Find where the given text appears and provide that cell's center as [X, Y] coordinate. 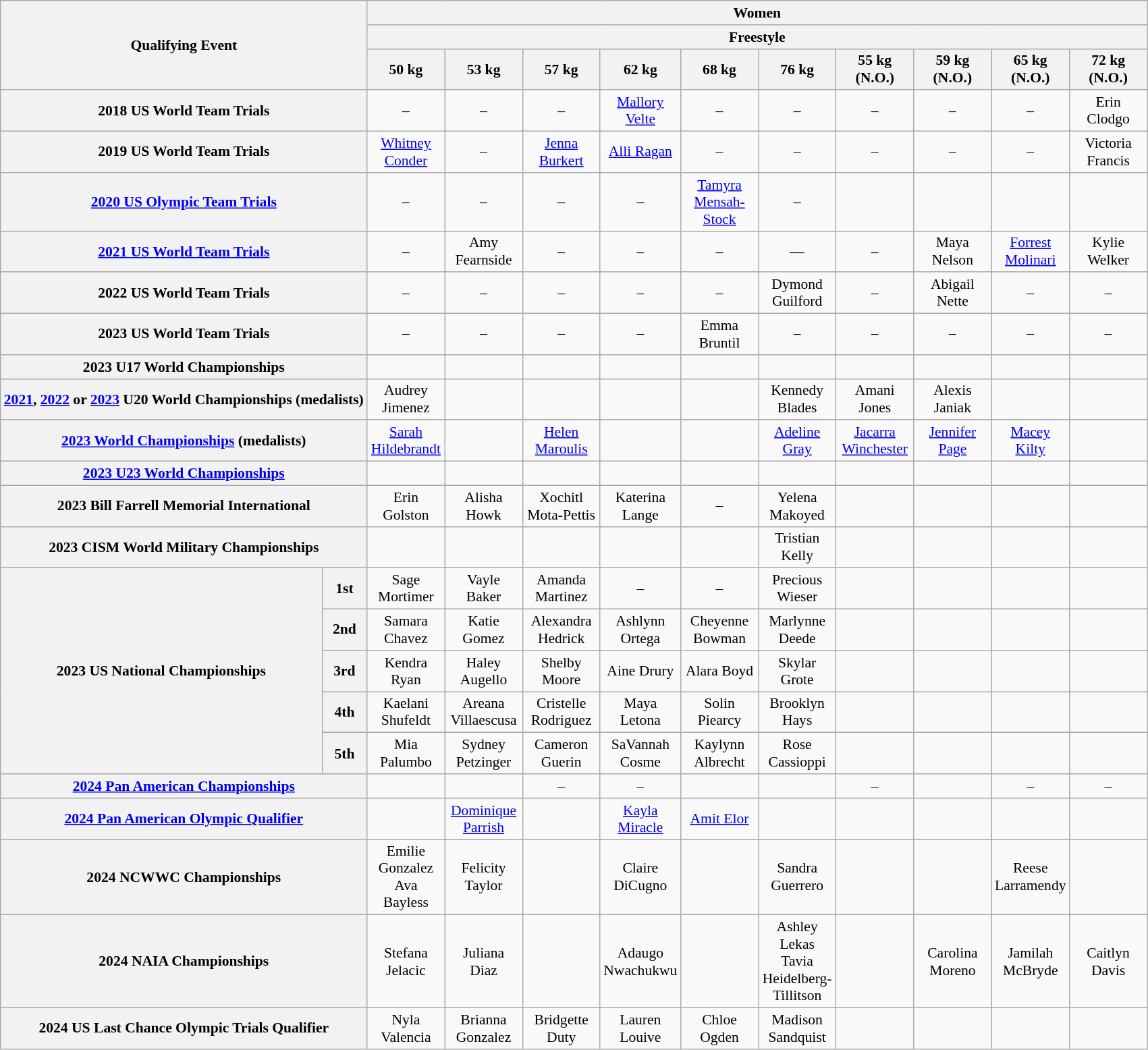
Sarah Hildebrandt [406, 441]
Aine Drury [640, 671]
Audrey Jimenez [406, 399]
Alisha Howk [483, 506]
Vayle Baker [483, 588]
Amanda Martinez [562, 588]
65 kg (N.O.) [1031, 69]
Cheyenne Bowman [719, 630]
Alli Ragan [640, 153]
4th [344, 713]
Qualifying Event [184, 45]
Katie Gomez [483, 630]
2023 CISM World Military Championships [184, 547]
Katerina Lange [640, 506]
72 kg (N.O.) [1108, 69]
Kylie Welker [1108, 251]
Sage Mortimer [406, 588]
Victoria Francis [1108, 153]
Erin Clodgo [1108, 111]
2022 US World Team Trials [184, 293]
Madison Sandquist [798, 1028]
Carolina Moreno [953, 962]
57 kg [562, 69]
SaVannah Cosme [640, 753]
2019 US World Team Trials [184, 153]
2021, 2022 or 2023 U20 World Championships (medalists) [184, 399]
Kaelani Shufeldt [406, 713]
Erin Golston [406, 506]
Precious Wieser [798, 588]
Jennifer Page [953, 441]
2023 U17 World Championships [184, 367]
2021 US World Team Trials [184, 251]
Claire DiCugno [640, 877]
Ashlynn Ortega [640, 630]
Xochitl Mota-Pettis [562, 506]
Macey Kilty [1031, 441]
2023 US National Championships [161, 671]
Mallory Velte [640, 111]
Rose Cassioppi [798, 753]
59 kg (N.O.) [953, 69]
2020 US Olympic Team Trials [184, 202]
62 kg [640, 69]
Women [757, 13]
Haley Augello [483, 671]
Areana Villaescusa [483, 713]
Brooklyn Hays [798, 713]
Amit Elor [719, 819]
Skylar Grote [798, 671]
Sydney Petzinger [483, 753]
Jacarra Winchester [875, 441]
Jenna Burkert [562, 153]
Adaugo Nwachukwu [640, 962]
Kennedy Blades [798, 399]
2024 Pan American Championships [184, 786]
Whitney Conder [406, 153]
Amy Fearnside [483, 251]
76 kg [798, 69]
Caitlyn Davis [1108, 962]
Kaylynn Albrecht [719, 753]
— [798, 251]
Amani Jones [875, 399]
Emilie GonzalezAva Bayless [406, 877]
50 kg [406, 69]
Nyla Valencia [406, 1028]
Jamilah McBryde [1031, 962]
Ashley LekasTavia Heidelberg-Tillitson [798, 962]
Samara Chavez [406, 630]
Brianna Gonzalez [483, 1028]
68 kg [719, 69]
Sandra Guerrero [798, 877]
Juliana Diaz [483, 962]
2nd [344, 630]
Cameron Guerin [562, 753]
Alara Boyd [719, 671]
2024 Pan American Olympic Qualifier [184, 819]
Dominique Parrish [483, 819]
2024 NCWWC Championships [184, 877]
Freestyle [757, 37]
Abigail Nette [953, 293]
Helen Maroulis [562, 441]
Mia Palumbo [406, 753]
Alexandra Hedrick [562, 630]
2023 World Championships (medalists) [184, 441]
2023 U23 World Championships [184, 474]
Felicity Taylor [483, 877]
Cristelle Rodriguez [562, 713]
Alexis Janiak [953, 399]
55 kg (N.O.) [875, 69]
Adeline Gray [798, 441]
5th [344, 753]
Maya Letona [640, 713]
53 kg [483, 69]
Solin Piearcy [719, 713]
2018 US World Team Trials [184, 111]
Stefana Jelacic [406, 962]
2023 Bill Farrell Memorial International [184, 506]
Emma Bruntil [719, 335]
Kendra Ryan [406, 671]
1st [344, 588]
Shelby Moore [562, 671]
Lauren Louive [640, 1028]
Bridgette Duty [562, 1028]
3rd [344, 671]
Dymond Guilford [798, 293]
Marlynne Deede [798, 630]
Maya Nelson [953, 251]
Kayla Miracle [640, 819]
2024 US Last Chance Olympic Trials Qualifier [184, 1028]
Forrest Molinari [1031, 251]
Reese Larramendy [1031, 877]
2023 US World Team Trials [184, 335]
Tristian Kelly [798, 547]
Tamyra Mensah-Stock [719, 202]
Chloe Ogden [719, 1028]
2024 NAIA Championships [184, 962]
Yelena Makoyed [798, 506]
